Return the (X, Y) coordinate for the center point of the cell that contains the specified text.  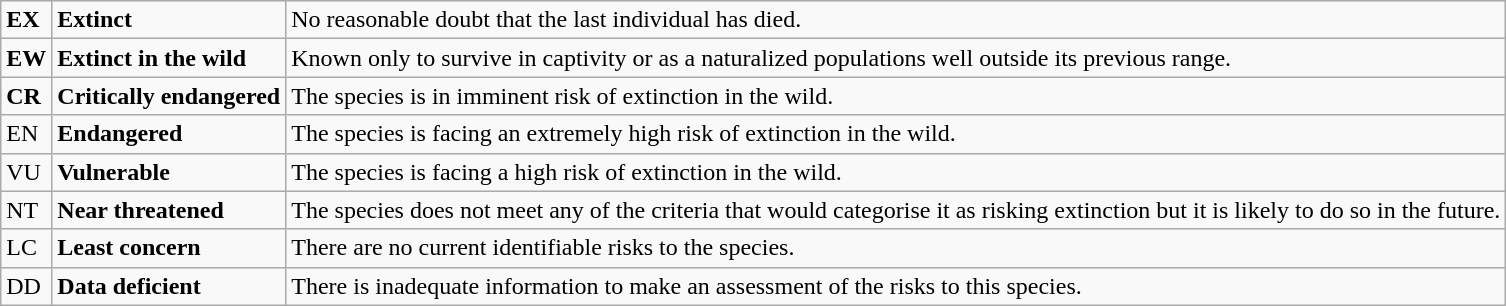
EX (26, 20)
NT (26, 210)
EW (26, 58)
DD (26, 286)
EN (26, 134)
LC (26, 248)
Endangered (169, 134)
The species is facing a high risk of extinction in the wild. (896, 172)
CR (26, 96)
No reasonable doubt that the last individual has died. (896, 20)
Extinct in the wild (169, 58)
The species is facing an extremely high risk of extinction in the wild. (896, 134)
Extinct (169, 20)
The species does not meet any of the criteria that would categorise it as risking extinction but it is likely to do so in the future. (896, 210)
The species is in imminent risk of extinction in the wild. (896, 96)
VU (26, 172)
Critically endangered (169, 96)
Known only to survive in captivity or as a naturalized populations well outside its previous range. (896, 58)
Near threatened (169, 210)
There is inadequate information to make an assessment of the risks to this species. (896, 286)
Vulnerable (169, 172)
Data deficient (169, 286)
Least concern (169, 248)
There are no current identifiable risks to the species. (896, 248)
